From the cell containing the given text, extract its center point as [X, Y] coordinate. 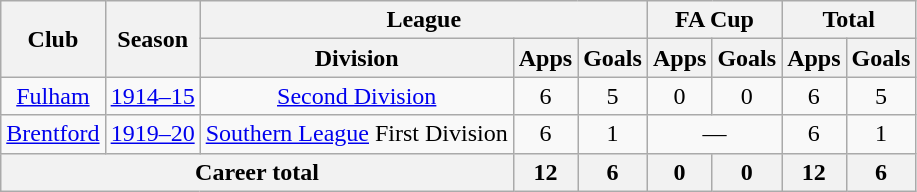
Brentford [53, 134]
Division [356, 58]
FA Cup [714, 20]
Season [152, 39]
1919–20 [152, 134]
Second Division [356, 96]
1914–15 [152, 96]
— [714, 134]
League [424, 20]
Career total [257, 172]
Total [849, 20]
Club [53, 39]
Fulham [53, 96]
Southern League First Division [356, 134]
